Pinpoint the cell where the given text exists, returning its [x, y] midpoint coordinate. 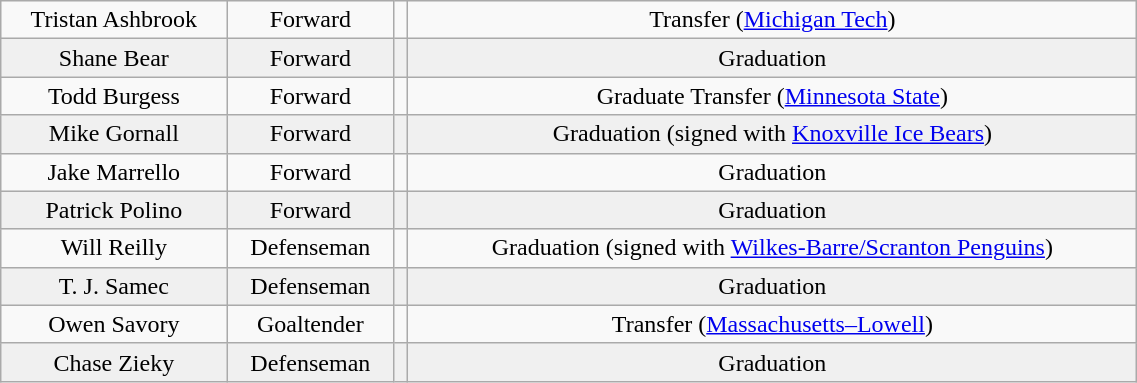
Graduate Transfer (Minnesota State) [772, 96]
Todd Burgess [114, 96]
Owen Savory [114, 324]
T. J. Samec [114, 286]
Jake Marrello [114, 172]
Transfer (Massachusetts–Lowell) [772, 324]
Transfer (Michigan Tech) [772, 20]
Chase Zieky [114, 362]
Mike Gornall [114, 134]
Patrick Polino [114, 210]
Graduation (signed with Knoxville Ice Bears) [772, 134]
Tristan Ashbrook [114, 20]
Graduation (signed with Wilkes-Barre/Scranton Penguins) [772, 248]
Will Reilly [114, 248]
Goaltender [310, 324]
Shane Bear [114, 58]
